Capture the cell that displays the provided text and extract its (x, y) central coordinate. 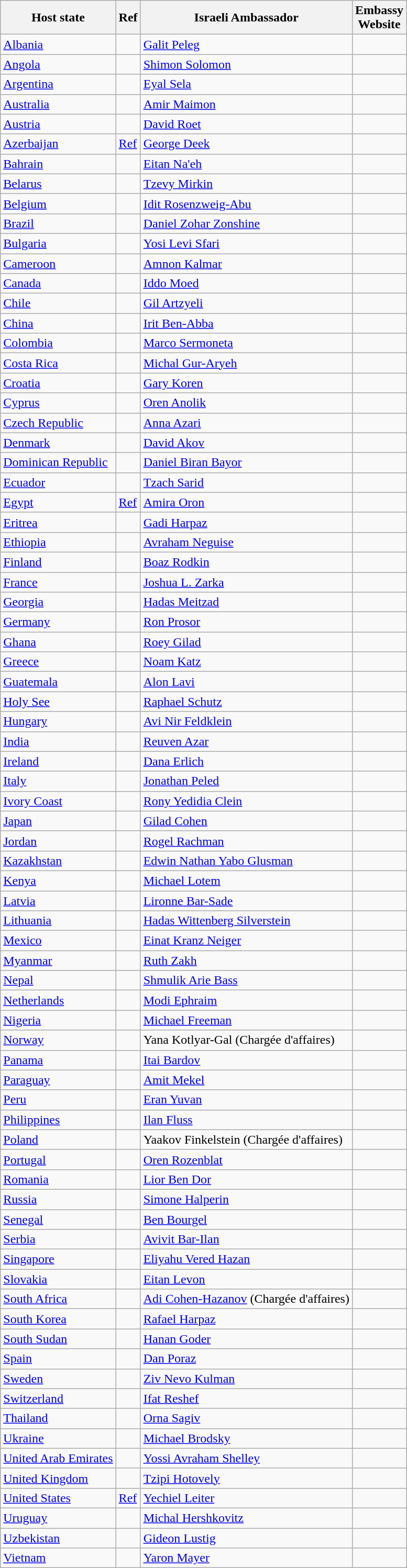
Greece (58, 662)
Tzach Sarid (246, 482)
Japan (58, 821)
Ireland (58, 761)
Philippines (58, 1120)
Yechiel Leiter (246, 1498)
Yaakov Finkelstein (Chargée d'affaires) (246, 1140)
Dominican Republic (58, 462)
Simone Halperin (246, 1199)
Belarus (58, 184)
Thailand (58, 1418)
Galit Peleg (246, 44)
United Arab Emirates (58, 1458)
Ziv Nevo Kulman (246, 1379)
Avraham Neguise (246, 542)
Australia (58, 104)
Egypt (58, 502)
Hungary (58, 721)
Eyal Sela (246, 84)
Eitan Na'eh (246, 164)
Argentina (58, 84)
Jordan (58, 841)
Angola (58, 64)
Hadas Wittenberg Silverstein (246, 921)
Daniel Biran Bayor (246, 462)
Rony Yedidia Clein (246, 801)
Slovakia (58, 1279)
Modi Ephraim (246, 1000)
Orna Sagiv (246, 1418)
Mexico (58, 941)
Bulgaria (58, 243)
Yossi Avraham Shelley (246, 1458)
Ghana (58, 642)
Shmulik Arie Bass (246, 980)
Michael Lotem (246, 881)
Ivory Coast (58, 801)
United States (58, 1498)
Holy See (58, 702)
Finland (58, 562)
South Sudan (58, 1339)
Rafael Harpaz (246, 1319)
Gadi Harpaz (246, 522)
Amit Mekel (246, 1080)
Guatemala (58, 682)
Croatia (58, 383)
Amir Maimon (246, 104)
Vietnam (58, 1558)
Michael Freeman (246, 1020)
Eritrea (58, 522)
Israeli Ambassador (246, 18)
Idit Rosenzweig-Abu (246, 204)
Spain (58, 1359)
David Roet (246, 124)
Dan Poraz (246, 1359)
Czech Republic (58, 423)
Michal Hershkovitz (246, 1518)
Einat Kranz Neiger (246, 941)
Uruguay (58, 1518)
Tzipi Hotovely (246, 1478)
Yosi Levi Sfari (246, 243)
Albania (58, 44)
Jonathan Peled (246, 781)
Dana Erlich (246, 761)
Michael Brodsky (246, 1438)
Eran Yuvan (246, 1100)
Ukraine (58, 1438)
Tzevy Mirkin (246, 184)
Canada (58, 284)
Alon Lavi (246, 682)
Ifat Reshef (246, 1398)
Shimon Solomon (246, 64)
Nigeria (58, 1020)
Cyprus (58, 403)
Eliyahu Vered Hazan (246, 1259)
Paraguay (58, 1080)
Daniel Zohar Zonshine (246, 223)
Peru (58, 1100)
Switzerland (58, 1398)
Yana Kotlyar-Gal (Chargée d'affaires) (246, 1040)
Reuven Azar (246, 741)
Noam Katz (246, 662)
Chile (58, 303)
Colombia (58, 343)
Michal Gur-Aryeh (246, 363)
South Korea (58, 1319)
Uzbekistan (58, 1538)
Latvia (58, 900)
Oren Rozenblat (246, 1159)
Myanmar (58, 961)
EmbassyWebsite (379, 18)
Adi Cohen-Hazanov (Chargée d'affaires) (246, 1299)
Ecuador (58, 482)
Itai Bardov (246, 1060)
Hadas Meitzad (246, 602)
Georgia (58, 602)
Ruth Zakh (246, 961)
Avi Nir Feldklein (246, 721)
Raphael Schutz (246, 702)
Nepal (58, 980)
Yaron Mayer (246, 1558)
Eitan Levon (246, 1279)
Denmark (58, 443)
Kenya (58, 881)
Germany (58, 622)
Portugal (58, 1159)
Serbia (58, 1239)
Ethiopia (58, 542)
Belgium (58, 204)
Costa Rica (58, 363)
Gary Koren (246, 383)
Amira Oron (246, 502)
Cameroon (58, 263)
Netherlands (58, 1000)
Romania (58, 1179)
France (58, 582)
Hanan Goder (246, 1339)
Singapore (58, 1259)
Gideon Lustig (246, 1538)
Irit Ben-Abba (246, 323)
Iddo Moed (246, 284)
Roey Gilad (246, 642)
Senegal (58, 1220)
Ben Bourgel (246, 1220)
Sweden (58, 1379)
Kazakhstan (58, 861)
Oren Anolik (246, 403)
Amnon Kalmar (246, 263)
India (58, 741)
Lior Ben Dor (246, 1179)
Marco Sermoneta (246, 343)
Anna Azari (246, 423)
Edwin Nathan Yabo Glusman (246, 861)
Joshua L. Zarka (246, 582)
Poland (58, 1140)
South Africa (58, 1299)
Gil Artzyeli (246, 303)
Rogel Rachman (246, 841)
Avivit Bar-Ilan (246, 1239)
Gilad Cohen (246, 821)
Italy (58, 781)
Bahrain (58, 164)
Ilan Fluss (246, 1120)
Lithuania (58, 921)
David Akov (246, 443)
Austria (58, 124)
Norway (58, 1040)
Azerbaijan (58, 144)
United Kingdom (58, 1478)
Panama (58, 1060)
Russia (58, 1199)
Host state (58, 18)
Boaz Rodkin (246, 562)
Lironne Bar-Sade (246, 900)
China (58, 323)
Brazil (58, 223)
Ron Prosor (246, 622)
George Deek (246, 144)
